Capture the cell that displays the provided text and extract its (X, Y) central coordinate. 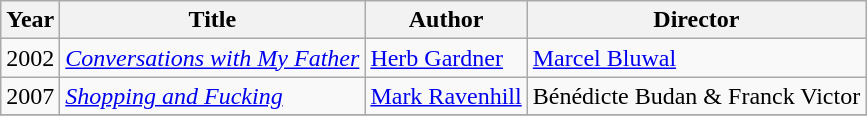
Marcel Bluwal (696, 58)
2002 (30, 58)
Herb Gardner (446, 58)
Mark Ravenhill (446, 96)
Shopping and Fucking (212, 96)
Year (30, 20)
Conversations with My Father (212, 58)
Director (696, 20)
2007 (30, 96)
Bénédicte Budan & Franck Victor (696, 96)
Author (446, 20)
Title (212, 20)
